Search for the cell housing the specified text and yield its [x, y] center coordinate. 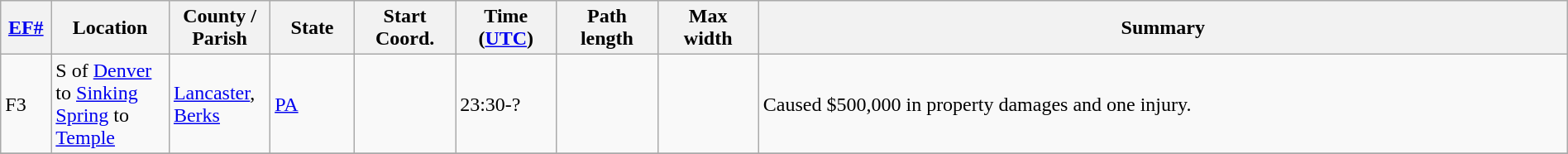
County / Parish [219, 28]
Lancaster, Berks [219, 104]
Summary [1163, 28]
F3 [26, 104]
State [313, 28]
Location [111, 28]
Max width [708, 28]
PA [313, 104]
S of Denver to Sinking Spring to Temple [111, 104]
23:30-? [506, 104]
Start Coord. [404, 28]
Caused $500,000 in property damages and one injury. [1163, 104]
Time (UTC) [506, 28]
Path length [607, 28]
EF# [26, 28]
